Identify which cell holds the provided text, then report its [x, y] central coordinate. 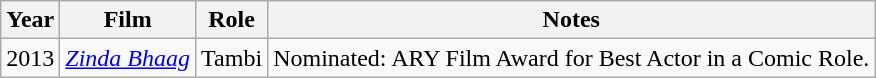
Tambi [232, 58]
Notes [572, 20]
Year [30, 20]
Role [232, 20]
Film [128, 20]
Zinda Bhaag [128, 58]
2013 [30, 58]
Nominated: ARY Film Award for Best Actor in a Comic Role. [572, 58]
